Determine the [X, Y] coordinate at the center of the cell enclosing the given text.  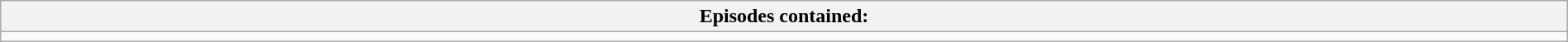
Episodes contained: [784, 16]
